From the cell containing the given text, extract its center point as [x, y] coordinate. 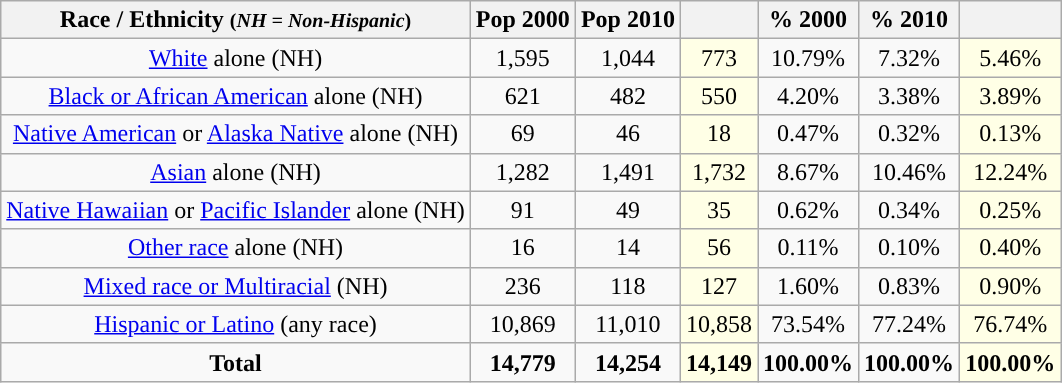
3.38% [910, 96]
773 [718, 58]
Hispanic or Latino (any race) [236, 324]
11,010 [628, 324]
0.25% [1010, 210]
14 [628, 248]
127 [718, 286]
1,044 [628, 58]
White alone (NH) [236, 58]
76.74% [1010, 324]
10,869 [522, 324]
% 2000 [808, 20]
16 [522, 248]
0.11% [808, 248]
18 [718, 134]
% 2010 [910, 20]
14,149 [718, 362]
Native American or Alaska Native alone (NH) [236, 134]
69 [522, 134]
5.46% [1010, 58]
118 [628, 286]
0.62% [808, 210]
Race / Ethnicity (NH = Non-Hispanic) [236, 20]
91 [522, 210]
4.20% [808, 96]
10.79% [808, 58]
1.60% [808, 286]
73.54% [808, 324]
Total [236, 362]
621 [522, 96]
Asian alone (NH) [236, 172]
0.47% [808, 134]
1,282 [522, 172]
0.83% [910, 286]
1,595 [522, 58]
0.10% [910, 248]
Black or African American alone (NH) [236, 96]
14,254 [628, 362]
49 [628, 210]
56 [718, 248]
550 [718, 96]
Pop 2000 [522, 20]
Pop 2010 [628, 20]
Native Hawaiian or Pacific Islander alone (NH) [236, 210]
0.32% [910, 134]
236 [522, 286]
1,491 [628, 172]
35 [718, 210]
3.89% [1010, 96]
Mixed race or Multiracial (NH) [236, 286]
14,779 [522, 362]
46 [628, 134]
7.32% [910, 58]
0.40% [1010, 248]
0.34% [910, 210]
10,858 [718, 324]
1,732 [718, 172]
10.46% [910, 172]
0.90% [1010, 286]
0.13% [1010, 134]
482 [628, 96]
12.24% [1010, 172]
77.24% [910, 324]
Other race alone (NH) [236, 248]
8.67% [808, 172]
